Return [X, Y] of the center of cell containing provided text 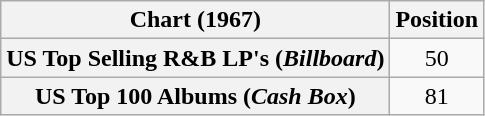
81 [437, 96]
Position [437, 20]
US Top Selling R&B LP's (Billboard) [196, 58]
US Top 100 Albums (Cash Box) [196, 96]
Chart (1967) [196, 20]
50 [437, 58]
